Scan for the cell matching the given text and deliver its [x, y] coordinate at center. 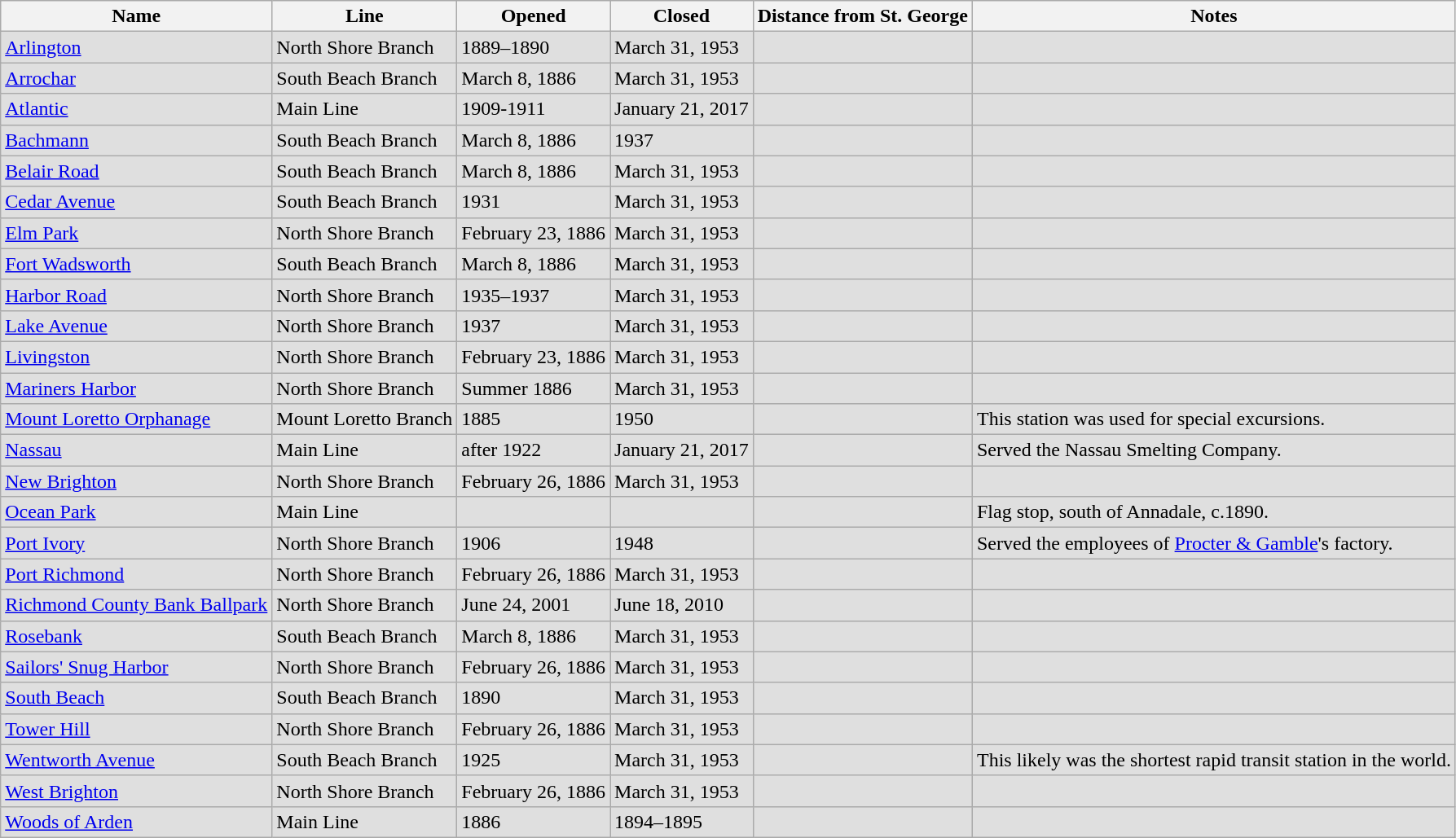
Port Richmond [137, 574]
Arrochar [137, 78]
Livingston [137, 357]
Atlantic [137, 109]
Arlington [137, 47]
New Brighton [137, 481]
Mount Loretto Orphanage [137, 419]
Summer 1886 [534, 388]
1931 [534, 202]
1886 [534, 822]
1925 [534, 760]
Tower Hill [137, 729]
Wentworth Avenue [137, 760]
Fort Wadsworth [137, 264]
Name [137, 16]
1889–1890 [534, 47]
1948 [682, 543]
Cedar Avenue [137, 202]
This likely was the shortest rapid transit station in the world. [1214, 760]
Sailors' Snug Harbor [137, 667]
Harbor Road [137, 295]
1890 [534, 698]
Port Ivory [137, 543]
after 1922 [534, 450]
This station was used for special excursions. [1214, 419]
Opened [534, 16]
Ocean Park [137, 512]
Distance from St. George [862, 16]
1935–1937 [534, 295]
Nassau [137, 450]
Belair Road [137, 171]
Closed [682, 16]
1909-1911 [534, 109]
1894–1895 [682, 822]
Woods of Arden [137, 822]
June 18, 2010 [682, 605]
Line [365, 16]
Served the employees of Procter & Gamble's factory. [1214, 543]
Notes [1214, 16]
Rosebank [137, 636]
Mount Loretto Branch [365, 419]
South Beach [137, 698]
Richmond County Bank Ballpark [137, 605]
Flag stop, south of Annadale, c.1890. [1214, 512]
1906 [534, 543]
Served the Nassau Smelting Company. [1214, 450]
1950 [682, 419]
Elm Park [137, 233]
1885 [534, 419]
West Brighton [137, 791]
Bachmann [137, 140]
Lake Avenue [137, 326]
Mariners Harbor [137, 388]
June 24, 2001 [534, 605]
